For the text-containing cell, return its midpoint in (X, Y) coordinate format. 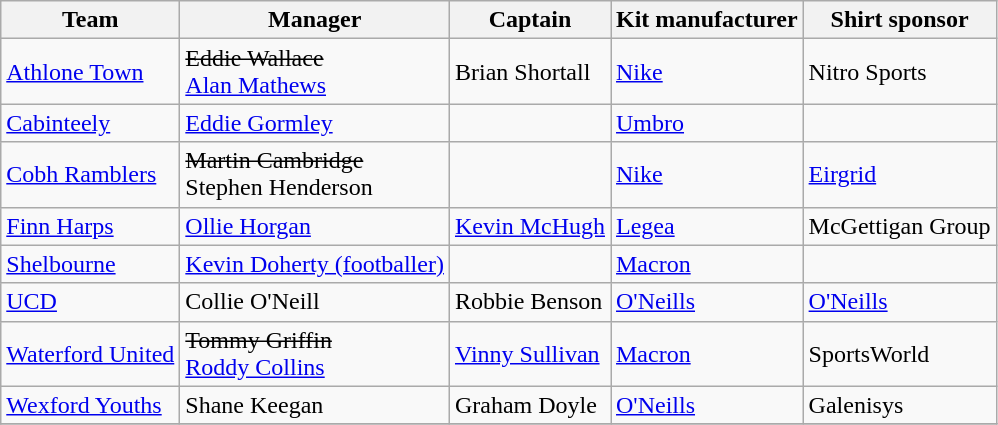
Eirgrid (900, 174)
Finn Harps (90, 226)
Kevin McHugh (530, 226)
Shane Keegan (315, 405)
Cabinteely (90, 123)
Vinny Sullivan (530, 354)
Eddie Wallace Alan Mathews (315, 72)
Legea (706, 226)
Kevin Doherty (footballer) (315, 264)
Galenisys (900, 405)
Shirt sponsor (900, 20)
Manager (315, 20)
SportsWorld (900, 354)
Cobh Ramblers (90, 174)
Kit manufacturer (706, 20)
Captain (530, 20)
Eddie Gormley (315, 123)
UCD (90, 302)
Wexford Youths (90, 405)
Umbro (706, 123)
Shelbourne (90, 264)
Graham Doyle (530, 405)
Brian Shortall (530, 72)
Martin Cambridge Stephen Henderson (315, 174)
Nitro Sports (900, 72)
McGettigan Group (900, 226)
Team (90, 20)
Athlone Town (90, 72)
Ollie Horgan (315, 226)
Collie O'Neill (315, 302)
Waterford United (90, 354)
Robbie Benson (530, 302)
Tommy Griffin Roddy Collins (315, 354)
